Extract the (X, Y) coordinate from the center of the cell holding the provided text.  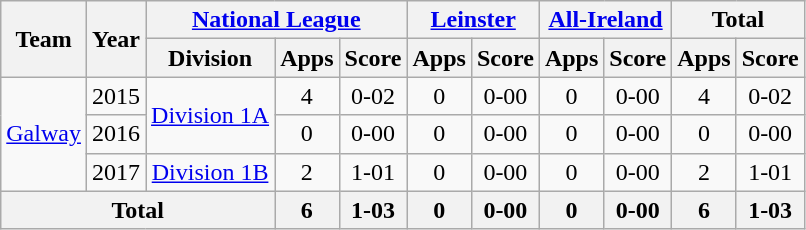
Division (210, 58)
Division 1B (210, 172)
2016 (116, 134)
2015 (116, 96)
Team (44, 39)
Galway (44, 134)
National League (276, 20)
All-Ireland (605, 20)
Division 1A (210, 115)
Year (116, 39)
Leinster (473, 20)
2017 (116, 172)
